From the cell containing the given text, extract its center point as (x, y) coordinate. 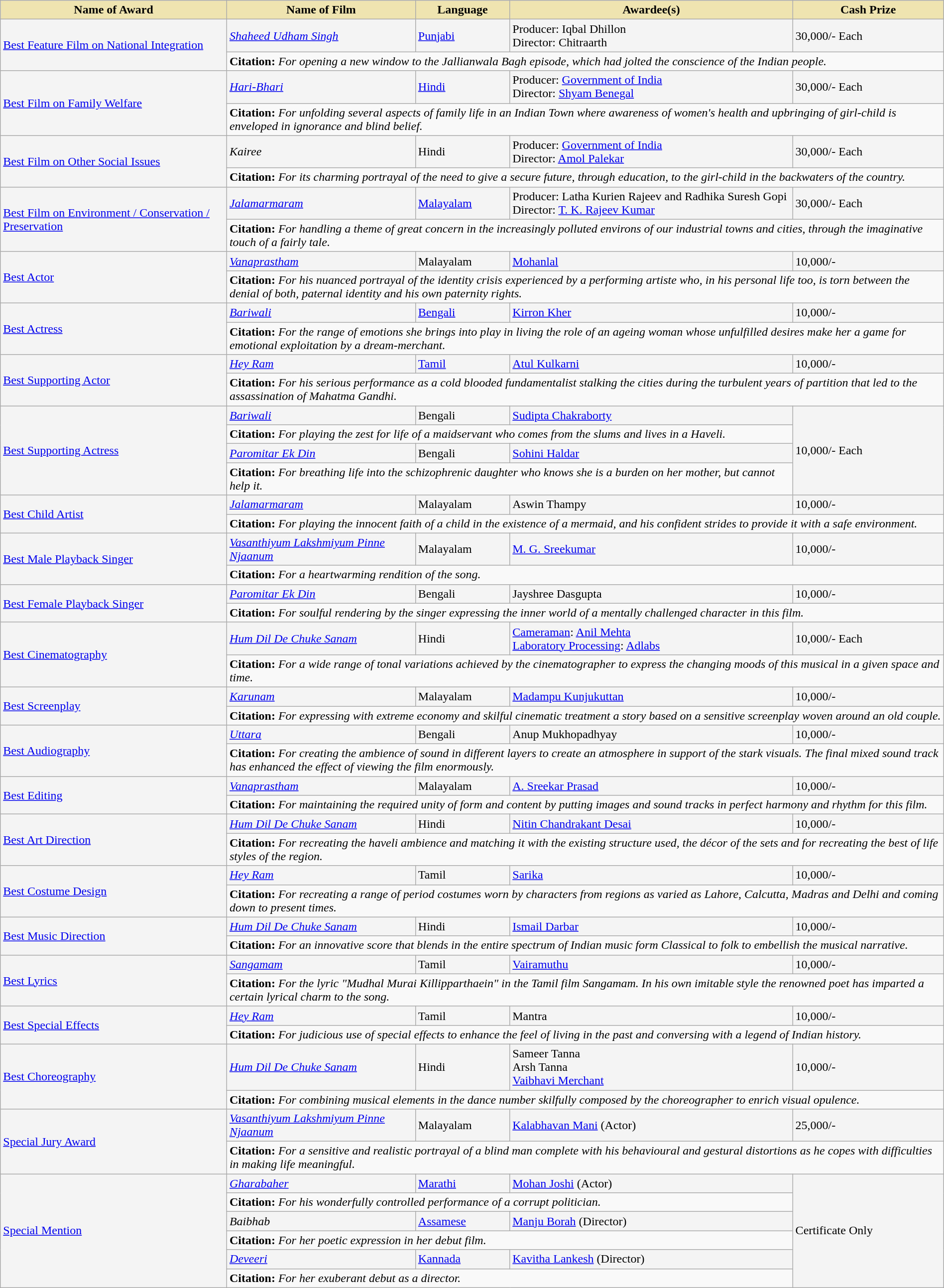
Producer: Latha Kurien Rajeev and Radhika Suresh GopiDirector: T. K. Rajeev Kumar (651, 203)
Jayshree Dasgupta (651, 594)
Kavitha Lankesh (Director) (651, 1259)
Kairee (321, 151)
Shaheed Udham Singh (321, 36)
Karunam (321, 696)
Sudipta Chakraborty (651, 415)
Cash Prize (868, 10)
Best Music Direction (114, 936)
Best Audiography (114, 751)
Citation: For an innovative score that blends in the entire spectrum of Indian music form Classical to folk to embellish the musical narrative. (585, 945)
Assamese (462, 1221)
Best Supporting Actor (114, 381)
Citation: For her poetic expression in her debut film. (510, 1240)
Citation: For playing the zest for life of a maidservant who comes from the slums and lives in a Haveli. (510, 434)
Madampu Kunjukuttan (651, 696)
Certificate Only (868, 1231)
Uttara (321, 735)
Language (462, 10)
Best Actor (114, 277)
Gharabaher (321, 1183)
Deveeri (321, 1259)
Best Male Playback Singer (114, 559)
Citation: For combining musical elements in the dance number skilfully composed by the choreographer to enrich visual opulence. (585, 1099)
25,000/- (868, 1126)
Best Costume Design (114, 892)
Best Art Direction (114, 840)
Sarika (651, 875)
Name of Award (114, 10)
Citation: For breathing life into the schizophrenic daughter who knows she is a burden on her mother, but cannot help it. (510, 479)
Mohan Joshi (Actor) (651, 1183)
Sangamam (321, 964)
Citation: For opening a new window to the Jallianwala Bagh episode, which had jolted the conscience of the Indian people. (585, 61)
Citation: For his wonderfully controlled performance of a corrupt politician. (510, 1202)
Manju Borah (Director) (651, 1221)
Best Cinematography (114, 654)
Best Actress (114, 329)
Best Supporting Actress (114, 450)
Citation: For maintaining the required unity of form and content by putting images and sound tracks in perfect harmony and rhythm for this film. (585, 805)
Citation: For its charming portrayal of the need to give a secure future, through education, to the girl-child in the backwaters of the country. (585, 177)
Best Screenplay (114, 706)
Atul Kulkarni (651, 364)
Baibhab (321, 1221)
Mantra (651, 1016)
Kirron Kher (651, 312)
Name of Film (321, 10)
A. Sreekar Prasad (651, 786)
M. G. Sreekumar (651, 549)
Aswin Thampy (651, 505)
Best Film on Environment / Conservation / Preservation (114, 219)
Mohanlal (651, 261)
Punjabi (462, 36)
Best Feature Film on National Integration (114, 45)
Ismail Darbar (651, 926)
Sohini Haldar (651, 453)
Best Film on Other Social Issues (114, 161)
Best Child Artist (114, 514)
Special Jury Award (114, 1142)
Special Mention (114, 1231)
Kannada (462, 1259)
Best Lyrics (114, 980)
Citation: For expressing with extreme economy and skilful cinematic treatment a story based on a sensitive screenplay woven around an old couple. (585, 716)
Citation: For a heartwarming rendition of the song. (585, 575)
Producer: Government of IndiaDirector: Shyam Benegal (651, 87)
Best Film on Family Welfare (114, 103)
Citation: For soulful rendering by the singer expressing the inner world of a mentally challenged character in this film. (585, 613)
Awardee(s) (651, 10)
Citation: For judicious use of special effects to enhance the feel of living in the past and conversing with a legend of Indian history. (585, 1034)
Producer: Government of IndiaDirector: Amol Palekar (651, 151)
Cameraman: Anil MehtaLaboratory Processing: Adlabs (651, 639)
Hari-Bhari (321, 87)
Best Special Effects (114, 1025)
Kalabhavan Mani (Actor) (651, 1126)
Marathi (462, 1183)
Vairamuthu (651, 964)
Sameer TannaArsh TannaVaibhavi Merchant (651, 1067)
Best Editing (114, 795)
Producer: Iqbal DhillonDirector: Chitraarth (651, 36)
Best Female Playback Singer (114, 603)
Nitin Chandrakant Desai (651, 824)
Anup Mukhopadhyay (651, 735)
Citation: For her exuberant debut as a director. (510, 1278)
Citation: For playing the innocent faith of a child in the existence of a mermaid, and his confident strides to provide it with a safe environment. (585, 523)
Best Choreography (114, 1076)
